Pinpoint the cell where the given text exists, returning its [X, Y] midpoint coordinate. 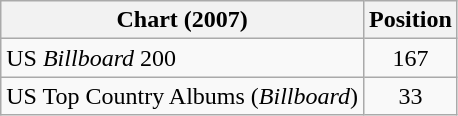
Position [411, 20]
Chart (2007) [182, 20]
167 [411, 58]
US Top Country Albums (Billboard) [182, 96]
US Billboard 200 [182, 58]
33 [411, 96]
